Search for the cell housing the specified text and yield its (x, y) center coordinate. 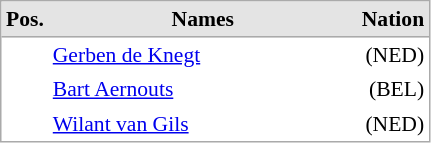
Pos. (26, 20)
Wilant van Gils (202, 123)
Names (202, 20)
Nation (392, 20)
Gerben de Knegt (202, 55)
(BEL) (392, 89)
Bart Aernouts (202, 89)
